For the text-containing cell, return its midpoint in (x, y) coordinate format. 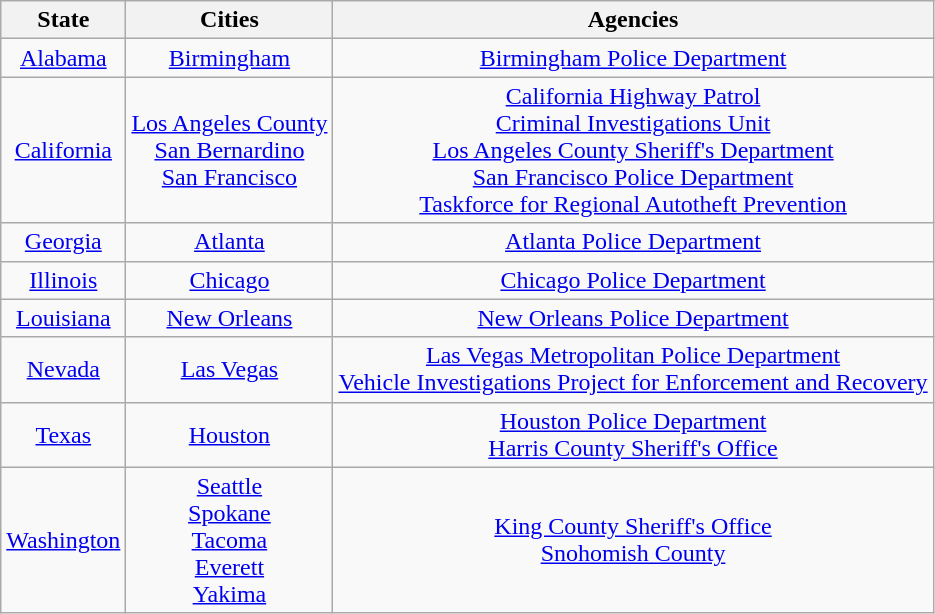
New Orleans Police Department (633, 318)
California (64, 150)
Louisiana (64, 318)
Georgia (64, 242)
State (64, 20)
Nevada (64, 370)
Texas (64, 434)
King County Sheriff's OfficeSnohomish County (633, 540)
Atlanta Police Department (633, 242)
Alabama (64, 58)
New Orleans (230, 318)
Houston Police DepartmentHarris County Sheriff's Office (633, 434)
SeattleSpokaneTacomaEverettYakima (230, 540)
Chicago (230, 280)
Los Angeles CountySan BernardinoSan Francisco (230, 150)
Las Vegas (230, 370)
Birmingham Police Department (633, 58)
Las Vegas Metropolitan Police DepartmentVehicle Investigations Project for Enforcement and Recovery (633, 370)
Illinois (64, 280)
Atlanta (230, 242)
Cities (230, 20)
Agencies (633, 20)
Birmingham (230, 58)
Houston (230, 434)
Chicago Police Department (633, 280)
Washington (64, 540)
